Determine the (X, Y) coordinate at the center of the cell enclosing the given text.  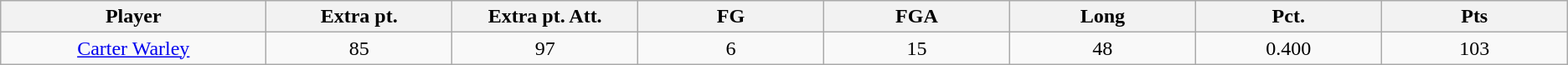
Player (134, 17)
Pts (1474, 17)
FG (731, 17)
Carter Warley (134, 48)
85 (359, 48)
FGA (916, 17)
0.400 (1288, 48)
6 (731, 48)
48 (1102, 48)
Long (1102, 17)
Extra pt. Att. (545, 17)
103 (1474, 48)
Pct. (1288, 17)
Extra pt. (359, 17)
15 (916, 48)
97 (545, 48)
